For the text-containing cell, return its midpoint in (x, y) coordinate format. 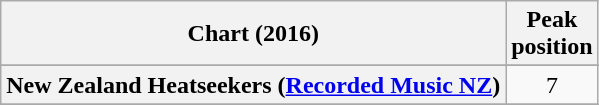
7 (552, 85)
Peakposition (552, 34)
New Zealand Heatseekers (Recorded Music NZ) (254, 85)
Chart (2016) (254, 34)
